From the cell containing the given text, extract its center point as [X, Y] coordinate. 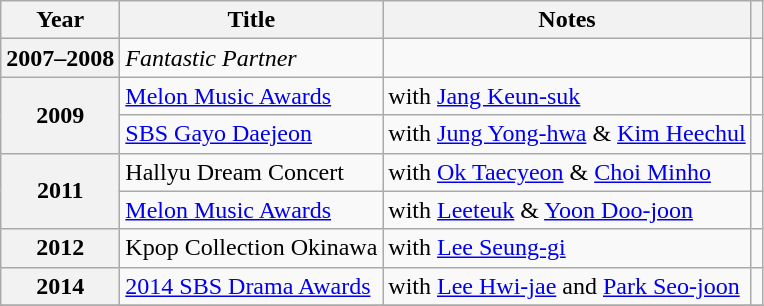
Year [60, 20]
Notes [567, 20]
Title [252, 20]
with Leeteuk & Yoon Doo-joon [567, 210]
SBS Gayo Daejeon [252, 134]
with Ok Taecyeon & Choi Minho [567, 172]
with Lee Seung-gi [567, 248]
with Jang Keun-suk [567, 96]
with Lee Hwi-jae and Park Seo-joon [567, 286]
2012 [60, 248]
2009 [60, 115]
with Jung Yong-hwa & Kim Heechul [567, 134]
Kpop Collection Okinawa [252, 248]
2014 [60, 286]
2007–2008 [60, 58]
Hallyu Dream Concert [252, 172]
Fantastic Partner [252, 58]
2011 [60, 191]
2014 SBS Drama Awards [252, 286]
